Return [X, Y] of the center of cell containing provided text 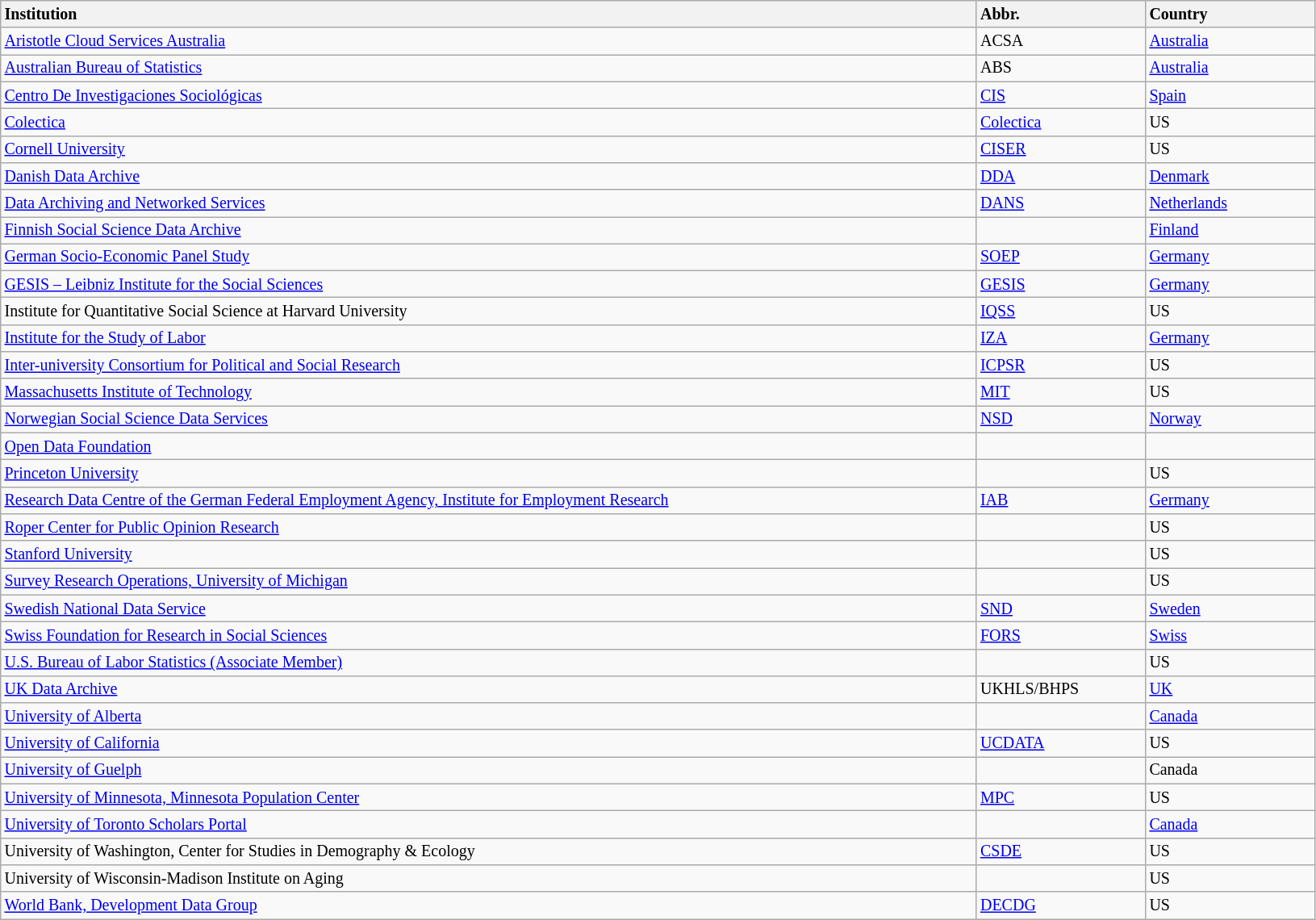
Research Data Centre of the German Federal Employment Agency, Institute for Employment Research [489, 500]
Stanford University [489, 554]
ICPSR [1060, 365]
NSD [1060, 420]
FORS [1060, 636]
University of Guelph [489, 770]
University of Minnesota, Minnesota Population Center [489, 797]
Open Data Foundation [489, 447]
Inter-university Consortium for Political and Social Research [489, 365]
DDA [1060, 176]
Swiss Foundation for Research in Social Sciences [489, 636]
GESIS [1060, 284]
University of Wisconsin-Madison Institute on Aging [489, 878]
University of Alberta [489, 717]
SOEP [1060, 257]
Spain [1230, 95]
Institute for the Study of Labor [489, 339]
Roper Center for Public Opinion Research [489, 528]
Survey Research Operations, University of Michigan [489, 581]
Australian Bureau of Statistics [489, 68]
Abbr. [1060, 15]
UCDATA [1060, 744]
Aristotle Cloud Services Australia [489, 42]
German Socio-Economic Panel Study [489, 257]
UK [1230, 689]
Institution [489, 15]
GESIS – Leibniz Institute for the Social Sciences [489, 284]
Finland [1230, 231]
ABS [1060, 68]
Institute for Quantitative Social Science at Harvard University [489, 312]
CIS [1060, 95]
Massachusetts Institute of Technology [489, 392]
Sweden [1230, 608]
Princeton University [489, 473]
University of Washington, Center for Studies in Demography & Ecology [489, 852]
UK Data Archive [489, 689]
Norwegian Social Science Data Services [489, 420]
Swedish National Data Service [489, 608]
MPC [1060, 797]
Cornell University [489, 148]
U.S. Bureau of Labor Statistics (Associate Member) [489, 662]
Finnish Social Science Data Archive [489, 231]
IZA [1060, 339]
UKHLS/BHPS [1060, 689]
DECDG [1060, 905]
Norway [1230, 420]
Netherlands [1230, 203]
IQSS [1060, 312]
Country [1230, 15]
IAB [1060, 500]
Danish Data Archive [489, 176]
SND [1060, 608]
Data Archiving and Networked Services [489, 203]
Centro De Investigaciones Sociológicas [489, 95]
World Bank, Development Data Group [489, 905]
University of California [489, 744]
DANS [1060, 203]
Swiss [1230, 636]
CISER [1060, 148]
Denmark [1230, 176]
CSDE [1060, 852]
MIT [1060, 392]
ACSA [1060, 42]
University of Toronto Scholars Portal [489, 825]
